Extract the [X, Y] coordinate from the center of the cell holding the provided text.  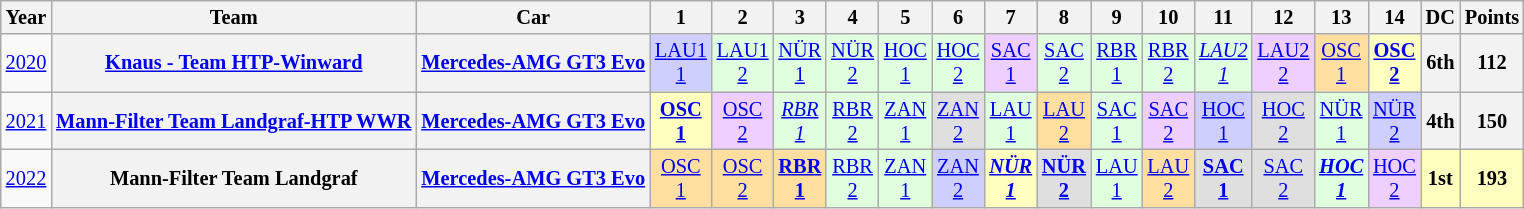
Team [234, 17]
4th [1440, 121]
9 [1117, 17]
LAU22 [1283, 63]
1st [1440, 178]
12 [1283, 17]
DC [1440, 17]
5 [906, 17]
150 [1492, 121]
2020 [26, 63]
Car [533, 17]
193 [1492, 178]
7 [1010, 17]
Mann-Filter Team Landgraf [234, 178]
LAU11 [681, 63]
2 [743, 17]
11 [1223, 17]
6th [1440, 63]
1 [681, 17]
14 [1394, 17]
112 [1492, 63]
Points [1492, 17]
LAU21 [1223, 63]
8 [1064, 17]
4 [852, 17]
6 [958, 17]
LAU12 [743, 63]
10 [1168, 17]
3 [800, 17]
Knaus - Team HTP-Winward [234, 63]
2021 [26, 121]
2022 [26, 178]
Year [26, 17]
Mann-Filter Team Landgraf-HTP WWR [234, 121]
13 [1341, 17]
